From the cell containing the given text, extract its center point as [x, y] coordinate. 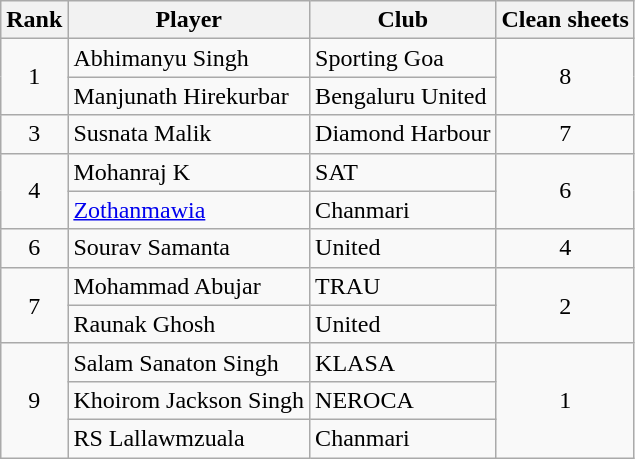
Zothanmawia [189, 210]
Mohammad Abujar [189, 286]
TRAU [403, 286]
SAT [403, 172]
Clean sheets [565, 20]
Abhimanyu Singh [189, 58]
Rank [34, 20]
Club [403, 20]
Player [189, 20]
KLASA [403, 362]
Manjunath Hirekurbar [189, 96]
Sporting Goa [403, 58]
Susnata Malik [189, 134]
3 [34, 134]
Raunak Ghosh [189, 324]
Khoirom Jackson Singh [189, 400]
2 [565, 305]
Sourav Samanta [189, 248]
RS Lallawmzuala [189, 438]
Salam Sanaton Singh [189, 362]
NEROCA [403, 400]
Diamond Harbour [403, 134]
9 [34, 400]
Bengaluru United [403, 96]
8 [565, 77]
Mohanraj K [189, 172]
